From the cell containing the given text, extract its center point as [x, y] coordinate. 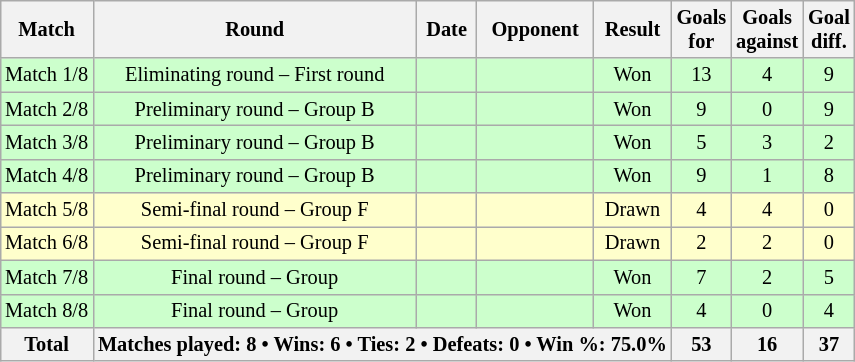
Match 6/8 [46, 243]
Match 7/8 [46, 277]
Match 8/8 [46, 311]
Date [446, 29]
Goaldiff. [829, 29]
Match 1/8 [46, 75]
Total [46, 344]
13 [702, 75]
7 [702, 277]
3 [767, 142]
Match 5/8 [46, 210]
37 [829, 344]
Match [46, 29]
8 [829, 176]
Opponent [535, 29]
Matches played: 8 • Wins: 6 • Ties: 2 • Defeats: 0 • Win %: 75.0% [382, 344]
Round [254, 29]
53 [702, 344]
1 [767, 176]
Match 2/8 [46, 109]
Match 3/8 [46, 142]
Goalsagainst [767, 29]
16 [767, 344]
Match 4/8 [46, 176]
Goalsfor [702, 29]
Eliminating round – First round [254, 75]
Result [632, 29]
